Determine the [X, Y] coordinate at the center of the cell enclosing the given text.  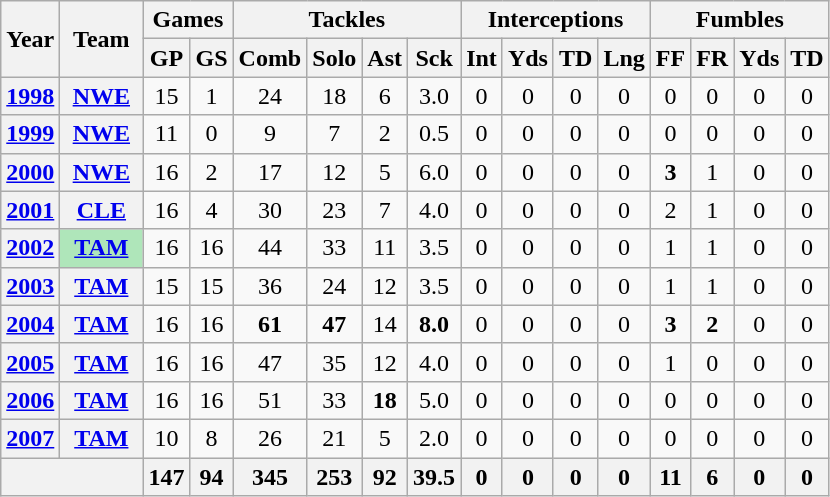
2002 [30, 248]
2006 [30, 400]
94 [212, 477]
14 [385, 324]
2001 [30, 210]
23 [334, 210]
1999 [30, 134]
35 [334, 362]
61 [270, 324]
92 [385, 477]
26 [270, 438]
Ast [385, 58]
Year [30, 39]
Comb [270, 58]
6.0 [434, 172]
FF [670, 58]
2.0 [434, 438]
2000 [30, 172]
39.5 [434, 477]
CLE [102, 210]
9 [270, 134]
Lng [624, 58]
4 [212, 210]
GP [166, 58]
2003 [30, 286]
30 [270, 210]
Fumbles [740, 20]
345 [270, 477]
51 [270, 400]
GS [212, 58]
FR [712, 58]
Sck [434, 58]
2007 [30, 438]
17 [270, 172]
Team [102, 39]
Interceptions [556, 20]
8 [212, 438]
10 [166, 438]
1998 [30, 96]
0.5 [434, 134]
2004 [30, 324]
Solo [334, 58]
Games [188, 20]
44 [270, 248]
36 [270, 286]
Tackles [347, 20]
147 [166, 477]
Int [482, 58]
5.0 [434, 400]
2005 [30, 362]
8.0 [434, 324]
3.0 [434, 96]
21 [334, 438]
253 [334, 477]
